From the cell containing the given text, extract its center point as (X, Y) coordinate. 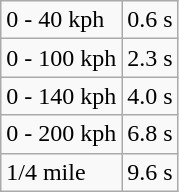
6.8 s (150, 134)
9.6 s (150, 172)
0 - 100 kph (62, 58)
1/4 mile (62, 172)
0 - 140 kph (62, 96)
0 - 40 kph (62, 20)
0 - 200 kph (62, 134)
2.3 s (150, 58)
0.6 s (150, 20)
4.0 s (150, 96)
